Extract the (X, Y) coordinate from the center of the cell holding the provided text.  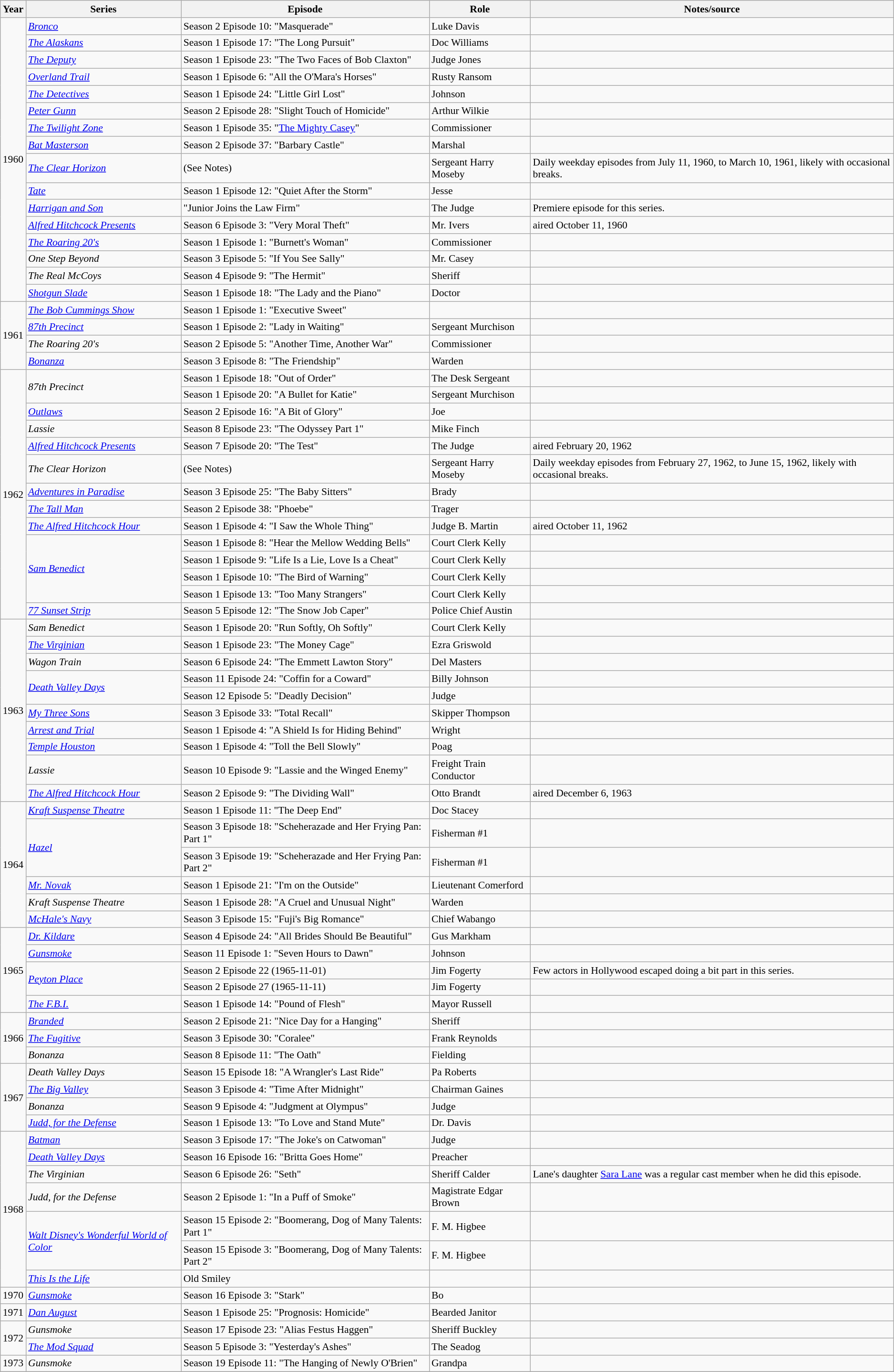
Judge B. Martin (480, 526)
Season 6 Episode 3: "Very Moral Theft" (305, 225)
The Real McCoys (103, 276)
Season 3 Episode 17: "The Joke's on Catwoman" (305, 1140)
Poag (480, 747)
Adventures in Paradise (103, 492)
Season 1 Episode 10: "The Bird of Warning" (305, 577)
Mr. Casey (480, 259)
1970 (13, 1296)
Overland Trail (103, 77)
Season 1 Episode 14: "Pound of Flesh" (305, 1004)
Season 1 Episode 2: "Lady in Waiting" (305, 327)
Season 9 Episode 4: "Judgment at Olympus" (305, 1106)
Season 1 Episode 35: "The Mighty Casey" (305, 128)
Bo (480, 1296)
Daily weekday episodes from February 27, 1962, to June 15, 1962, likely with occasional breaks. (712, 469)
Skipper Thompson (480, 713)
Season 6 Episode 26: "Seth" (305, 1174)
Bearded Janitor (480, 1313)
1967 (13, 1098)
Season 5 Episode 3: "Yesterday's Ashes" (305, 1347)
Ezra Griswold (480, 645)
Sheriff Calder (480, 1174)
Notes/source (712, 9)
Season 19 Episode 11: "The Hanging of Newly O'Brien" (305, 1363)
1966 (13, 1039)
Luke Davis (480, 26)
aired October 11, 1962 (712, 526)
1973 (13, 1363)
1964 (13, 865)
The Twilight Zone (103, 128)
Temple Houston (103, 747)
Season 3 Episode 30: "Coralee" (305, 1038)
Otto Brandt (480, 793)
Season 1 Episode 23: "The Money Cage" (305, 645)
The Detectives (103, 94)
Season 16 Episode 16: "Britta Goes Home" (305, 1157)
Season 1 Episode 9: "Life Is a Lie, Love Is a Cheat" (305, 560)
Year (13, 9)
Peyton Place (103, 979)
Season 3 Episode 4: "Time After Midnight" (305, 1089)
Pa Roberts (480, 1073)
Peter Gunn (103, 111)
My Three Sons (103, 713)
Trager (480, 509)
Season 1 Episode 8: "Hear the Mellow Wedding Bells" (305, 543)
Season 2 Episode 1: "In a Puff of Smoke" (305, 1197)
The Desk Sergeant (480, 378)
Season 3 Episode 15: "Fuji's Big Romance" (305, 919)
Dr. Kildare (103, 937)
Mr. Novak (103, 886)
1965 (13, 970)
Bat Masterson (103, 145)
aired February 20, 1962 (712, 446)
Dan August (103, 1313)
McHale's Navy (103, 919)
Season 15 Episode 2: "Boomerang, Dog of Many Talents: Part 1" (305, 1227)
Walt Disney's Wonderful World of Color (103, 1241)
Season 2 Episode 28: "Slight Touch of Homicide" (305, 111)
Season 1 Episode 23: "The Two Faces of Bob Claxton" (305, 60)
Del Masters (480, 662)
Season 1 Episode 25: "Prognosis: Homicide" (305, 1313)
Season 11 Episode 24: "Coffin for a Coward" (305, 679)
Season 1 Episode 20: "Run Softly, Oh Softly" (305, 628)
aired December 6, 1963 (712, 793)
Season 1 Episode 4: "I Saw the Whole Thing" (305, 526)
Season 1 Episode 1: "Executive Sweet" (305, 310)
Season 1 Episode 18: "Out of Order" (305, 378)
Lieutenant Comerford (480, 886)
Season 2 Episode 37: "Barbary Castle" (305, 145)
Doc Stacey (480, 810)
Season 1 Episode 21: "I'm on the Outside" (305, 886)
Season 15 Episode 3: "Boomerang, Dog of Many Talents: Part 2" (305, 1255)
1972 (13, 1338)
Season 1 Episode 1: "Burnett's Woman" (305, 242)
Branded (103, 1021)
Wright (480, 730)
Lane's daughter Sara Lane was a regular cast member when he did this episode. (712, 1174)
Season 10 Episode 9: "Lassie and the Winged Enemy" (305, 770)
Tate (103, 191)
Chief Wabango (480, 919)
This Is the Life (103, 1279)
"Junior Joins the Law Firm" (305, 208)
Season 3 Episode 25: "The Baby Sitters" (305, 492)
Season 1 Episode 6: "All the O'Mara's Horses" (305, 77)
Sheriff Buckley (480, 1330)
Bronco (103, 26)
Season 1 Episode 17: "The Long Pursuit" (305, 43)
Frank Reynolds (480, 1038)
Season 1 Episode 28: "A Cruel and Unusual Night" (305, 902)
Premiere episode for this series. (712, 208)
Arthur Wilkie (480, 111)
Daily weekday episodes from July 11, 1960, to March 10, 1961, likely with occasional breaks. (712, 168)
Outlaws (103, 412)
Rusty Ransom (480, 77)
Season 17 Episode 23: "Alias Festus Haggen" (305, 1330)
Few actors in Hollywood escaped doing a bit part in this series. (712, 970)
Season 12 Episode 5: "Deadly Decision" (305, 696)
Magistrate Edgar Brown (480, 1197)
Season 1 Episode 13: "Too Many Strangers" (305, 594)
Shotgun Slade (103, 293)
Episode (305, 9)
Season 1 Episode 4: "A Shield Is for Hiding Behind" (305, 730)
1962 (13, 495)
Season 2 Episode 38: "Phoebe" (305, 509)
Mayor Russell (480, 1004)
The Fugitive (103, 1038)
Grandpa (480, 1363)
The Deputy (103, 60)
1971 (13, 1313)
Doctor (480, 293)
Judge Jones (480, 60)
Gus Markham (480, 937)
Season 1 Episode 4: "Toll the Bell Slowly" (305, 747)
Series (103, 9)
Freight Train Conductor (480, 770)
Season 3 Episode 33: "Total Recall" (305, 713)
Season 8 Episode 11: "The Oath" (305, 1055)
The Alaskans (103, 43)
Chairman Gaines (480, 1089)
Jesse (480, 191)
Season 7 Episode 20: "The Test" (305, 446)
Arrest and Trial (103, 730)
Season 15 Episode 18: "A Wrangler's Last Ride" (305, 1073)
Season 1 Episode 20: "A Bullet for Katie" (305, 395)
Brady (480, 492)
Season 2 Episode 22 (1965-11-01) (305, 970)
Season 1 Episode 12: "Quiet After the Storm" (305, 191)
1963 (13, 711)
The Big Valley (103, 1089)
Season 1 Episode 18: "The Lady and the Piano" (305, 293)
The Mod Squad (103, 1347)
1961 (13, 335)
The F.B.I. (103, 1004)
Season 2 Episode 21: "Nice Day for a Hanging" (305, 1021)
Hazel (103, 847)
Role (480, 9)
The Bob Cummings Show (103, 310)
Season 2 Episode 10: "Masquerade" (305, 26)
Batman (103, 1140)
Season 3 Episode 8: "The Friendship" (305, 361)
1960 (13, 160)
Season 4 Episode 24: "All Brides Should Be Beautiful" (305, 937)
Mr. Ivers (480, 225)
Fielding (480, 1055)
77 Sunset Strip (103, 611)
1968 (13, 1209)
Season 3 Episode 19: "Scheherazade and Her Frying Pan: Part 2" (305, 862)
Preacher (480, 1157)
Season 1 Episode 13: "To Love and Stand Mute" (305, 1123)
Harrigan and Son (103, 208)
Billy Johnson (480, 679)
Mike Finch (480, 429)
The Tall Man (103, 509)
The Seadog (480, 1347)
Season 4 Episode 9: "The Hermit" (305, 276)
Doc Williams (480, 43)
Old Smiley (305, 1279)
One Step Beyond (103, 259)
Season 11 Episode 1: "Seven Hours to Dawn" (305, 953)
Dr. Davis (480, 1123)
Marshal (480, 145)
Season 5 Episode 12: "The Snow Job Caper" (305, 611)
Season 3 Episode 5: "If You See Sally" (305, 259)
Season 2 Episode 16: "A Bit of Glory" (305, 412)
aired October 11, 1960 (712, 225)
Season 1 Episode 11: "The Deep End" (305, 810)
Police Chief Austin (480, 611)
Season 8 Episode 23: "The Odyssey Part 1" (305, 429)
Season 6 Episode 24: "The Emmett Lawton Story" (305, 662)
Season 2 Episode 5: "Another Time, Another War" (305, 344)
Season 2 Episode 9: "The Dividing Wall" (305, 793)
Season 3 Episode 18: "Scheherazade and Her Frying Pan: Part 1" (305, 833)
Joe (480, 412)
Season 2 Episode 27 (1965-11-11) (305, 987)
Season 16 Episode 3: "Stark" (305, 1296)
Season 1 Episode 24: "Little Girl Lost" (305, 94)
Wagon Train (103, 662)
